Pinpoint the cell where the given text exists, returning its (x, y) midpoint coordinate. 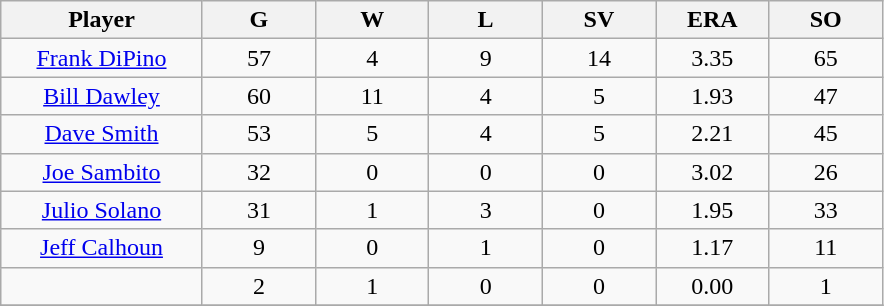
53 (258, 134)
3.35 (712, 58)
1.17 (712, 248)
45 (826, 134)
60 (258, 96)
47 (826, 96)
SV (598, 20)
2.21 (712, 134)
Dave Smith (102, 134)
G (258, 20)
33 (826, 210)
1.93 (712, 96)
Julio Solano (102, 210)
0.00 (712, 286)
Bill Dawley (102, 96)
ERA (712, 20)
Joe Sambito (102, 172)
57 (258, 58)
31 (258, 210)
Frank DiPino (102, 58)
Player (102, 20)
65 (826, 58)
L (486, 20)
3 (486, 210)
2 (258, 286)
26 (826, 172)
3.02 (712, 172)
W (372, 20)
1.95 (712, 210)
Jeff Calhoun (102, 248)
32 (258, 172)
SO (826, 20)
14 (598, 58)
